Capture the cell that displays the provided text and extract its [X, Y] central coordinate. 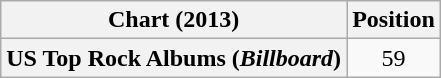
59 [394, 58]
Position [394, 20]
Chart (2013) [174, 20]
US Top Rock Albums (Billboard) [174, 58]
